Output the (x, y) coordinate of the center of the cell containing the given text.  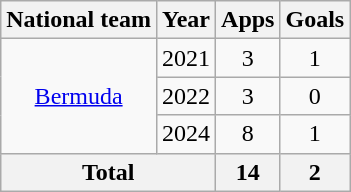
National team (79, 20)
2 (315, 172)
Year (186, 20)
8 (248, 134)
2022 (186, 96)
Goals (315, 20)
Apps (248, 20)
0 (315, 96)
2024 (186, 134)
Bermuda (79, 96)
14 (248, 172)
Total (108, 172)
2021 (186, 58)
